Detect which cell encompasses the target text, then output its [X, Y] center coordinate. 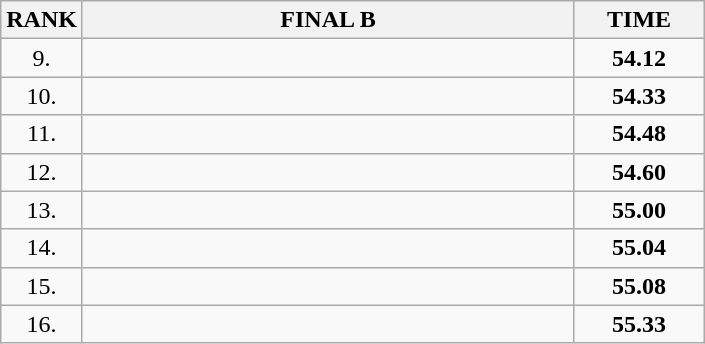
RANK [42, 20]
16. [42, 324]
54.33 [640, 96]
14. [42, 248]
55.33 [640, 324]
TIME [640, 20]
11. [42, 134]
55.08 [640, 286]
15. [42, 286]
55.04 [640, 248]
54.12 [640, 58]
9. [42, 58]
54.60 [640, 172]
54.48 [640, 134]
10. [42, 96]
12. [42, 172]
13. [42, 210]
55.00 [640, 210]
FINAL B [328, 20]
